Extract the (x, y) coordinate from the center of the cell holding the provided text.  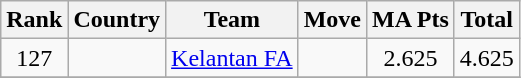
127 (34, 58)
Kelantan FA (232, 58)
MA Pts (411, 20)
4.625 (486, 58)
Country (117, 20)
Total (486, 20)
2.625 (411, 58)
Rank (34, 20)
Team (232, 20)
Move (332, 20)
